Identify which cell holds the provided text, then report its (x, y) central coordinate. 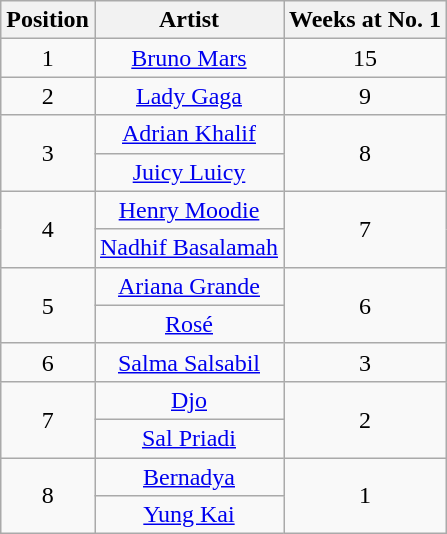
5 (48, 305)
Sal Priadi (188, 438)
Salma Salsabil (188, 362)
4 (48, 229)
Rosé (188, 324)
Djo (188, 400)
Juicy Luicy (188, 172)
Ariana Grande (188, 286)
Position (48, 20)
Bernadya (188, 477)
Nadhif Basalamah (188, 248)
Weeks at No. 1 (366, 20)
9 (366, 96)
15 (366, 58)
Yung Kai (188, 515)
Artist (188, 20)
Bruno Mars (188, 58)
Lady Gaga (188, 96)
Adrian Khalif (188, 134)
Henry Moodie (188, 210)
